Identify which cell holds the provided text, then report its (X, Y) central coordinate. 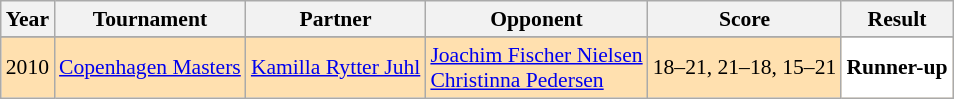
18–21, 21–18, 15–21 (745, 68)
Score (745, 19)
Year (28, 19)
Opponent (536, 19)
2010 (28, 68)
Runner-up (896, 68)
Joachim Fischer Nielsen Christinna Pedersen (536, 68)
Result (896, 19)
Tournament (150, 19)
Kamilla Rytter Juhl (336, 68)
Partner (336, 19)
Copenhagen Masters (150, 68)
